For the text-containing cell, return its midpoint in [x, y] coordinate format. 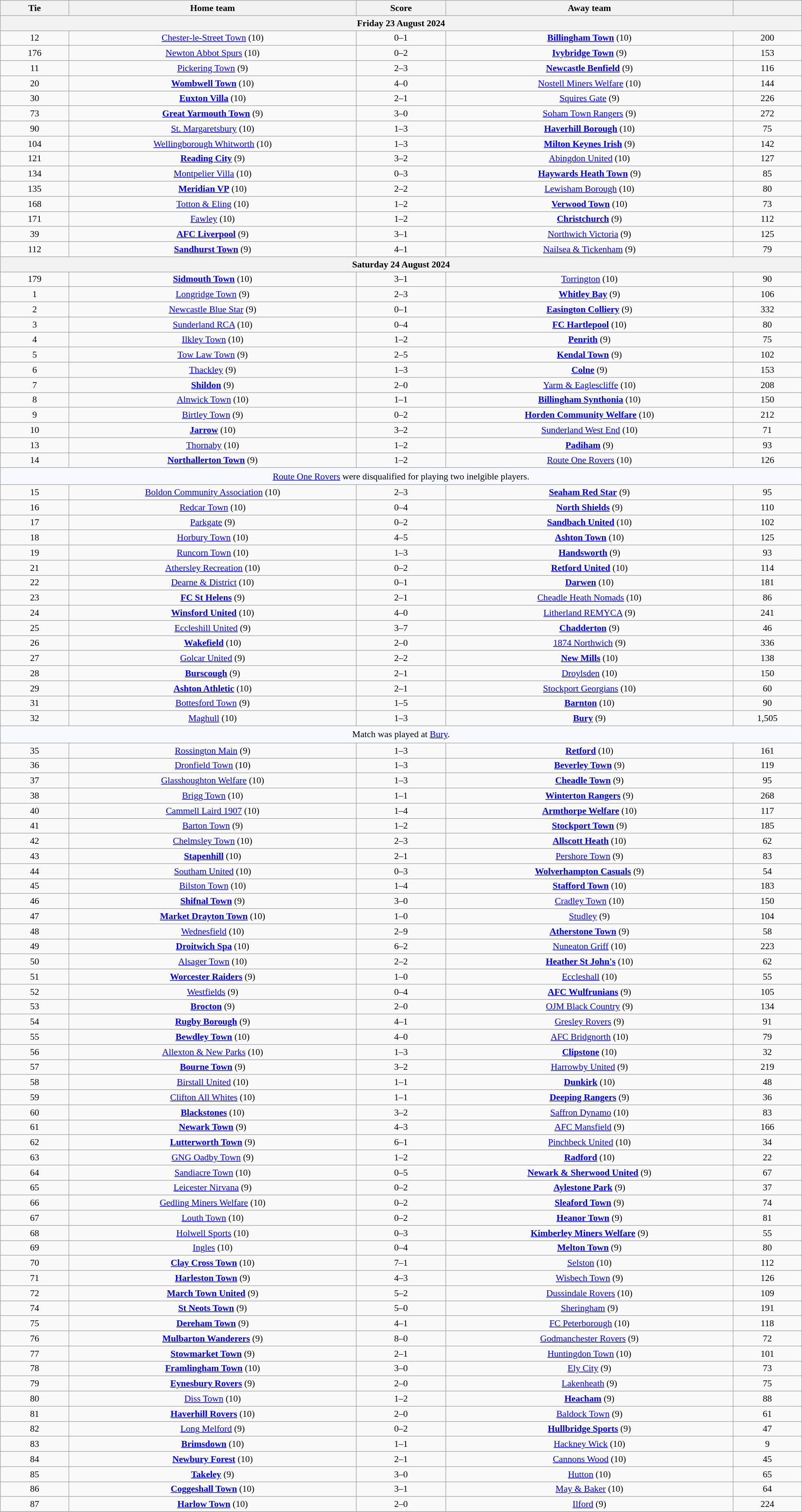
110 [767, 507]
Takeley (9) [212, 1474]
50 [35, 962]
Sheringham (9) [590, 1308]
Sunderland RCA (10) [212, 325]
Ivybridge Town (9) [590, 53]
Sleaford Town (9) [590, 1203]
St. Margaretsbury (10) [212, 129]
Dussindale Rovers (10) [590, 1293]
208 [767, 385]
Milton Keynes Irish (9) [590, 144]
Droitwich Spa (10) [212, 947]
Studley (9) [590, 917]
Sandbach United (10) [590, 523]
0–5 [401, 1173]
Sunderland West End (10) [590, 430]
26 [35, 643]
Winterton Rangers (9) [590, 796]
Lewisham Borough (10) [590, 189]
57 [35, 1067]
AFC Wulfrunians (9) [590, 992]
11 [35, 69]
Brigg Town (10) [212, 796]
Bewdley Town (10) [212, 1037]
Droylsden (10) [590, 673]
Soham Town Rangers (9) [590, 114]
4–5 [401, 538]
Harrowby United (9) [590, 1067]
5–2 [401, 1293]
Nuneaton Griff (10) [590, 947]
Wednesfield (10) [212, 931]
226 [767, 99]
Melton Town (9) [590, 1248]
Newark & Sherwood United (9) [590, 1173]
May & Baker (10) [590, 1489]
Wellingborough Whitworth (10) [212, 144]
224 [767, 1504]
Verwood Town (10) [590, 204]
Runcorn Town (10) [212, 553]
Newcastle Blue Star (9) [212, 310]
53 [35, 1007]
138 [767, 658]
Burscough (9) [212, 673]
Sandhurst Town (9) [212, 249]
Leicester Nirvana (9) [212, 1188]
Wombwell Town (10) [212, 83]
28 [35, 673]
Kendal Town (9) [590, 355]
Totton & Eling (10) [212, 204]
183 [767, 886]
Maghull (10) [212, 719]
27 [35, 658]
Meridian VP (10) [212, 189]
Brocton (9) [212, 1007]
Birtley Town (9) [212, 415]
Cradley Town (10) [590, 901]
Selston (10) [590, 1263]
Pershore Town (9) [590, 856]
135 [35, 189]
Godmanchester Rovers (9) [590, 1338]
OJM Black Country (9) [590, 1007]
6–1 [401, 1143]
Darwen (10) [590, 583]
82 [35, 1429]
Fawley (10) [212, 219]
Longridge Town (9) [212, 295]
Market Drayton Town (10) [212, 917]
8 [35, 400]
Stockport Georgians (10) [590, 689]
44 [35, 871]
Eccleshill United (9) [212, 628]
336 [767, 643]
20 [35, 83]
Cammell Laird 1907 (10) [212, 811]
New Mills (10) [590, 658]
7–1 [401, 1263]
Ilford (9) [590, 1504]
116 [767, 69]
2–5 [401, 355]
Rugby Borough (9) [212, 1022]
Billingham Town (10) [590, 38]
March Town United (9) [212, 1293]
10 [35, 430]
185 [767, 826]
St Neots Town (9) [212, 1308]
Heanor Town (9) [590, 1218]
6–2 [401, 947]
Dronfield Town (10) [212, 766]
8–0 [401, 1338]
Golcar United (9) [212, 658]
Barton Town (9) [212, 826]
Match was played at Bury. [401, 735]
Holwell Sports (10) [212, 1233]
69 [35, 1248]
Radford (10) [590, 1158]
FC St Helens (9) [212, 598]
FC Hartlepool (10) [590, 325]
Lakenheath (9) [590, 1384]
31 [35, 703]
Newton Abbot Spurs (10) [212, 53]
176 [35, 53]
272 [767, 114]
Clay Cross Town (10) [212, 1263]
Northallerton Town (9) [212, 460]
AFC Bridgnorth (10) [590, 1037]
Glasshoughton Welfare (10) [212, 781]
49 [35, 947]
Route One Rovers (10) [590, 460]
Louth Town (10) [212, 1218]
Dunkirk (10) [590, 1082]
Huntingdon Town (10) [590, 1354]
4 [35, 340]
87 [35, 1504]
30 [35, 99]
Easington Colliery (9) [590, 310]
1874 Northwich (9) [590, 643]
Hutton (10) [590, 1474]
Boldon Community Association (10) [212, 493]
Hullbridge Sports (9) [590, 1429]
1,505 [767, 719]
Allscott Heath (10) [590, 841]
Billingham Synthonia (10) [590, 400]
13 [35, 445]
Euxton Villa (10) [212, 99]
Handsworth (9) [590, 553]
51 [35, 977]
Score [401, 8]
Yarm & Eaglescliffe (10) [590, 385]
23 [35, 598]
Nostell Miners Welfare (10) [590, 83]
North Shields (9) [590, 507]
70 [35, 1263]
Horbury Town (10) [212, 538]
78 [35, 1369]
127 [767, 159]
Newcastle Benfield (9) [590, 69]
Hackney Wick (10) [590, 1444]
Stockport Town (9) [590, 826]
105 [767, 992]
Redcar Town (10) [212, 507]
Jarrow (10) [212, 430]
Sidmouth Town (10) [212, 279]
Wisbech Town (9) [590, 1278]
Retford United (10) [590, 568]
Northwich Victoria (9) [590, 234]
Baldock Town (9) [590, 1414]
Shifnal Town (9) [212, 901]
332 [767, 310]
76 [35, 1338]
Parkgate (9) [212, 523]
Lutterworth Town (9) [212, 1143]
Colne (9) [590, 370]
Newark Town (9) [212, 1127]
223 [767, 947]
AFC Liverpool (9) [212, 234]
42 [35, 841]
Ilkley Town (10) [212, 340]
Blackstones (10) [212, 1113]
Bilston Town (10) [212, 886]
1 [35, 295]
Stowmarket Town (9) [212, 1354]
Southam United (10) [212, 871]
144 [767, 83]
171 [35, 219]
Long Melford (9) [212, 1429]
Haverhill Borough (10) [590, 129]
219 [767, 1067]
268 [767, 796]
GNG Oadby Town (9) [212, 1158]
Bourne Town (9) [212, 1067]
179 [35, 279]
40 [35, 811]
Thackley (9) [212, 370]
Allexton & New Parks (10) [212, 1052]
Sandiacre Town (10) [212, 1173]
Eynesbury Rovers (9) [212, 1384]
Home team [212, 8]
114 [767, 568]
Chadderton (9) [590, 628]
Haverhill Rovers (10) [212, 1414]
AFC Mansfield (9) [590, 1127]
200 [767, 38]
Bury (9) [590, 719]
52 [35, 992]
Nailsea & Tickenham (9) [590, 249]
Armthorpe Welfare (10) [590, 811]
Clifton All Whites (10) [212, 1097]
Horden Community Welfare (10) [590, 415]
241 [767, 613]
Heacham (9) [590, 1399]
56 [35, 1052]
59 [35, 1097]
Torrington (10) [590, 279]
Cheadle Town (9) [590, 781]
Saturday 24 August 2024 [401, 264]
Alnwick Town (10) [212, 400]
2–9 [401, 931]
Athersley Recreation (10) [212, 568]
Rossington Main (9) [212, 751]
Atherstone Town (9) [590, 931]
Newbury Forest (10) [212, 1459]
21 [35, 568]
38 [35, 796]
24 [35, 613]
Away team [590, 8]
2 [35, 310]
Chester-le-Street Town (10) [212, 38]
118 [767, 1324]
Kimberley Miners Welfare (9) [590, 1233]
161 [767, 751]
12 [35, 38]
Dearne & District (10) [212, 583]
18 [35, 538]
166 [767, 1127]
Wakefield (10) [212, 643]
Coggeshall Town (10) [212, 1489]
Beverley Town (9) [590, 766]
Mulbarton Wanderers (9) [212, 1338]
106 [767, 295]
Abingdon United (10) [590, 159]
66 [35, 1203]
91 [767, 1022]
68 [35, 1233]
Seaham Red Star (9) [590, 493]
101 [767, 1354]
Whitley Bay (9) [590, 295]
Gresley Rovers (9) [590, 1022]
39 [35, 234]
Stafford Town (10) [590, 886]
Reading City (9) [212, 159]
Clipstone (10) [590, 1052]
35 [35, 751]
Harleston Town (9) [212, 1278]
6 [35, 370]
43 [35, 856]
Thornaby (10) [212, 445]
Wolverhampton Casuals (9) [590, 871]
119 [767, 766]
Saffron Dynamo (10) [590, 1113]
Deeping Rangers (9) [590, 1097]
191 [767, 1308]
7 [35, 385]
Winsford United (10) [212, 613]
1–5 [401, 703]
Stapenhill (10) [212, 856]
25 [35, 628]
Route One Rovers were disqualified for playing two inelgible players. [401, 476]
Chelmsley Town (10) [212, 841]
Ashton Athletic (10) [212, 689]
34 [767, 1143]
Diss Town (10) [212, 1399]
29 [35, 689]
212 [767, 415]
19 [35, 553]
Pinchbeck United (10) [590, 1143]
Tie [35, 8]
Bottesford Town (9) [212, 703]
Padiham (9) [590, 445]
5–0 [401, 1308]
Montpelier Villa (10) [212, 174]
63 [35, 1158]
Retford (10) [590, 751]
3 [35, 325]
Penrith (9) [590, 340]
Cheadle Heath Nomads (10) [590, 598]
77 [35, 1354]
17 [35, 523]
3–7 [401, 628]
FC Peterborough (10) [590, 1324]
Squires Gate (9) [590, 99]
Pickering Town (9) [212, 69]
Heather St John's (10) [590, 962]
Great Yarmouth Town (9) [212, 114]
Framlingham Town (10) [212, 1369]
Friday 23 August 2024 [401, 23]
181 [767, 583]
Barnton (10) [590, 703]
Litherland REMYCA (9) [590, 613]
109 [767, 1293]
84 [35, 1459]
16 [35, 507]
Westfields (9) [212, 992]
Brimsdown (10) [212, 1444]
Harlow Town (10) [212, 1504]
Shildon (9) [212, 385]
Dereham Town (9) [212, 1324]
Ely City (9) [590, 1369]
Ashton Town (10) [590, 538]
Alsager Town (10) [212, 962]
121 [35, 159]
Worcester Raiders (9) [212, 977]
Christchurch (9) [590, 219]
Gedling Miners Welfare (10) [212, 1203]
5 [35, 355]
88 [767, 1399]
Cannons Wood (10) [590, 1459]
Tow Law Town (9) [212, 355]
Ingles (10) [212, 1248]
Aylestone Park (9) [590, 1188]
117 [767, 811]
Eccleshall (10) [590, 977]
Haywards Heath Town (9) [590, 174]
14 [35, 460]
15 [35, 493]
168 [35, 204]
142 [767, 144]
41 [35, 826]
Birstall United (10) [212, 1082]
